Detect which cell encompasses the target text, then output its (X, Y) center coordinate. 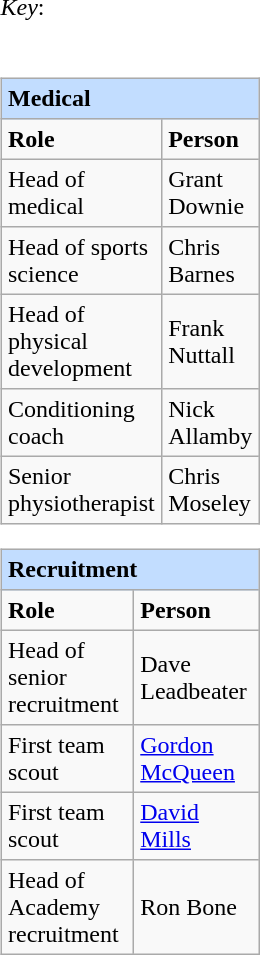
Grant Downie (210, 193)
Nick Allamby (210, 423)
Medical (130, 98)
Recruitment (130, 569)
Ron Bone (196, 907)
Conditioning coach (81, 423)
Chris Moseley (210, 490)
Head of Academy recruitment (67, 907)
Head of physical development (81, 341)
Dave Leadbeater (196, 677)
Frank Nuttall (210, 341)
Head of medical (81, 193)
David Mills (196, 826)
Gordon McQueen (196, 759)
Chris Barnes (210, 261)
Head of senior recruitment (67, 677)
Senior physiotherapist (81, 490)
Head of sports science (81, 261)
